Return the (X, Y) coordinate for the center point of the cell that contains the specified text.  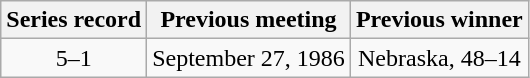
5–1 (74, 58)
Nebraska, 48–14 (439, 58)
September 27, 1986 (249, 58)
Previous meeting (249, 20)
Previous winner (439, 20)
Series record (74, 20)
